Locate the cell with the specified text and output its [X, Y] center coordinate. 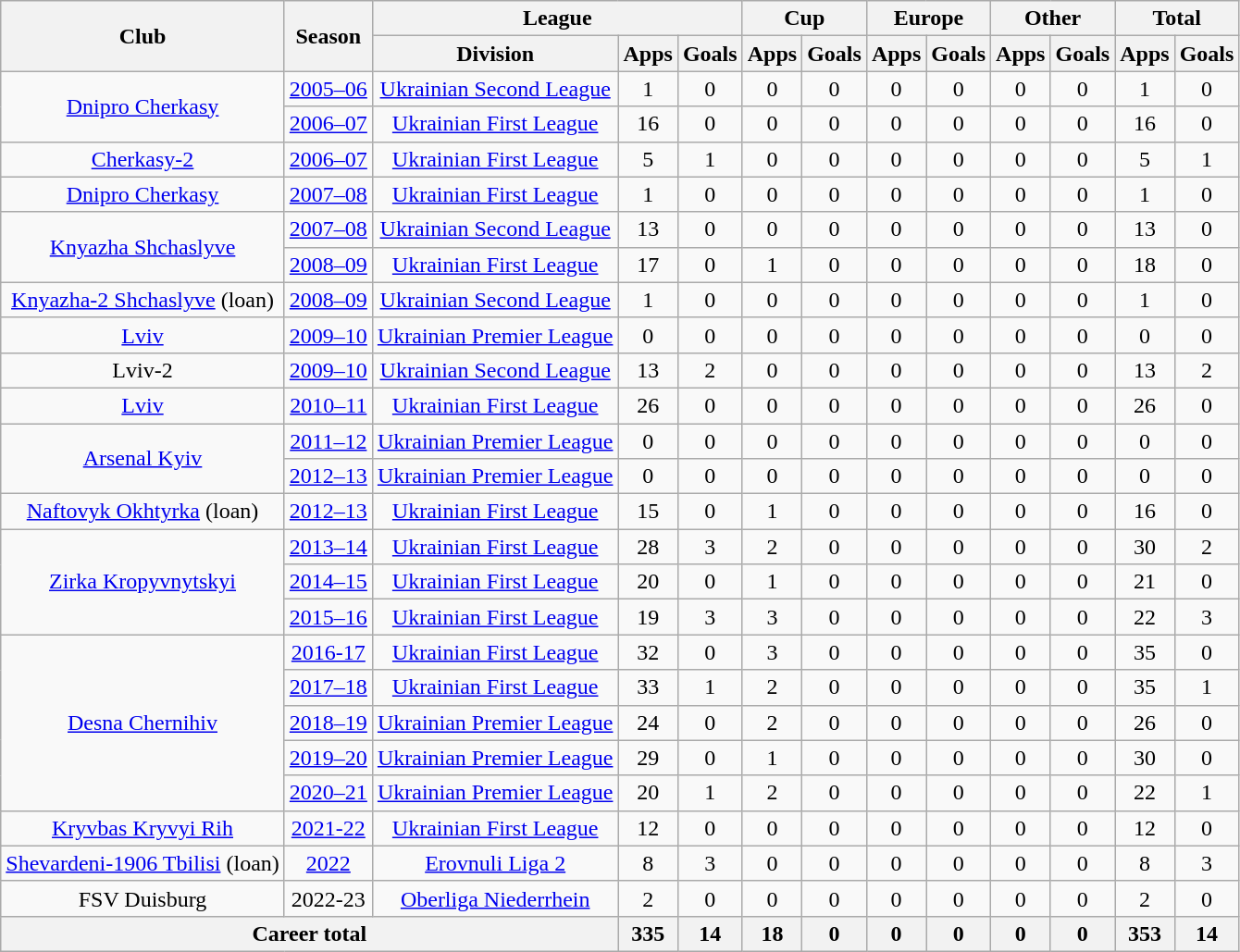
League [557, 19]
Lviv-2 [143, 370]
Career total [309, 933]
2017–18 [328, 687]
Other [1053, 19]
2022-23 [328, 898]
Cup [804, 19]
2021-22 [328, 828]
2022 [328, 863]
Oberliga Niederrhein [495, 898]
Club [143, 36]
21 [1145, 582]
Division [495, 54]
29 [648, 758]
Arsenal Kyiv [143, 459]
Zirka Kropyvnytskyi [143, 582]
Desna Chernihiv [143, 723]
2013–14 [328, 547]
33 [648, 687]
28 [648, 547]
2014–15 [328, 582]
2005–06 [328, 89]
Kryvbas Kryvyi Rih [143, 828]
2019–20 [328, 758]
Total [1177, 19]
15 [648, 512]
2011–12 [328, 441]
Cherkasy-2 [143, 159]
FSV Duisburg [143, 898]
Erovnuli Liga 2 [495, 863]
19 [648, 617]
Season [328, 36]
32 [648, 652]
Europe [928, 19]
Shevardeni-1906 Tbilisi (loan) [143, 863]
353 [1145, 933]
2015–16 [328, 617]
24 [648, 723]
2018–19 [328, 723]
Naftovyk Okhtyrka (loan) [143, 512]
2020–21 [328, 793]
2010–11 [328, 405]
335 [648, 933]
Knyazha-2 Shchaslyve (loan) [143, 300]
2016-17 [328, 652]
Knyazha Shchaslyve [143, 247]
17 [648, 265]
